Determine the (X, Y) coordinate at the center of the cell enclosing the given text.  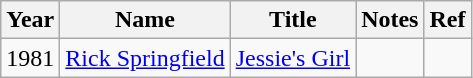
Title (292, 20)
Ref (448, 20)
Rick Springfield (145, 58)
Name (145, 20)
Year (30, 20)
1981 (30, 58)
Jessie's Girl (292, 58)
Notes (390, 20)
